Identify which cell holds the provided text, then report its [x, y] central coordinate. 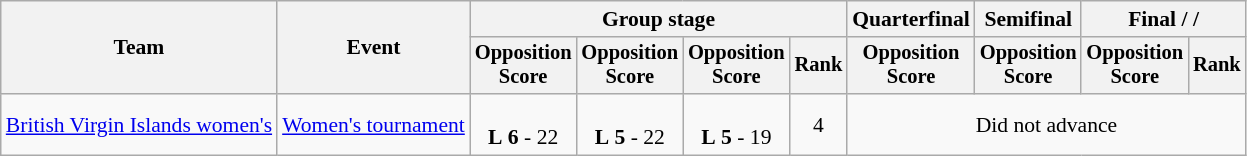
Quarterfinal [911, 19]
Event [374, 48]
Did not advance [1046, 124]
L 5 - 22 [630, 124]
4 [819, 124]
Final / / [1163, 19]
Group stage [658, 19]
British Virgin Islands women's [139, 124]
L 5 - 19 [736, 124]
Team [139, 48]
Semifinal [1028, 19]
L 6 - 22 [524, 124]
Women's tournament [374, 124]
